For the text-containing cell, return its midpoint in [x, y] coordinate format. 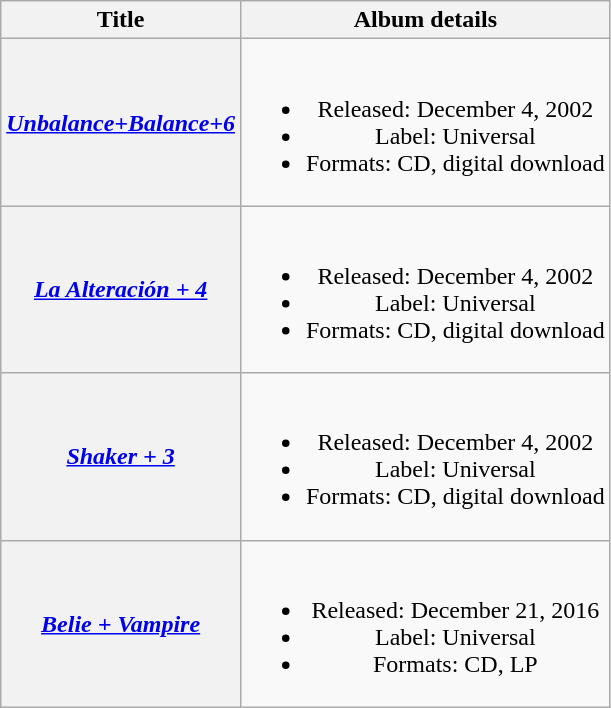
Album details [425, 20]
La Alteración + 4 [121, 290]
Released: December 21, 2016Label: UniversalFormats: CD, LP [425, 624]
Unbalance+Balance+6 [121, 122]
Belie + Vampire [121, 624]
Shaker + 3 [121, 456]
Title [121, 20]
